Provide the (X, Y) coordinate of the cell's center where the given text is located.  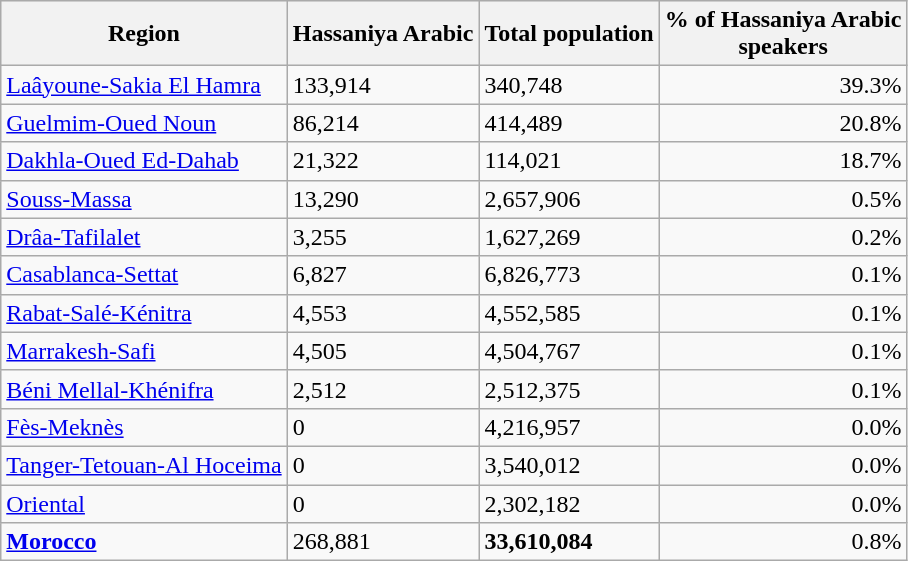
Tanger-Tetouan-Al Hoceima (144, 465)
Casablanca-Settat (144, 275)
2,512 (383, 389)
2,302,182 (569, 503)
Morocco (144, 542)
% of Hassaniya Arabicspeakers (783, 34)
3,255 (383, 237)
6,827 (383, 275)
Guelmim-Oued Noun (144, 123)
340,748 (569, 85)
4,552,585 (569, 313)
Total population (569, 34)
86,214 (383, 123)
133,914 (383, 85)
6,826,773 (569, 275)
39.3% (783, 85)
3,540,012 (569, 465)
Laâyoune-Sakia El Hamra (144, 85)
Fès-Meknès (144, 427)
414,489 (569, 123)
4,216,957 (569, 427)
Dakhla-Oued Ed-Dahab (144, 161)
Drâa-Tafilalet (144, 237)
18.7% (783, 161)
1,627,269 (569, 237)
2,512,375 (569, 389)
33,610,084 (569, 542)
Rabat-Salé-Kénitra (144, 313)
13,290 (383, 199)
0.2% (783, 237)
4,504,767 (569, 351)
268,881 (383, 542)
0.8% (783, 542)
Hassaniya Arabic (383, 34)
Oriental (144, 503)
20.8% (783, 123)
114,021 (569, 161)
0.5% (783, 199)
2,657,906 (569, 199)
4,505 (383, 351)
Marrakesh-Safi (144, 351)
Souss-Massa (144, 199)
4,553 (383, 313)
21,322 (383, 161)
Béni Mellal-Khénifra (144, 389)
Region (144, 34)
